Detect which cell encompasses the target text, then output its [X, Y] center coordinate. 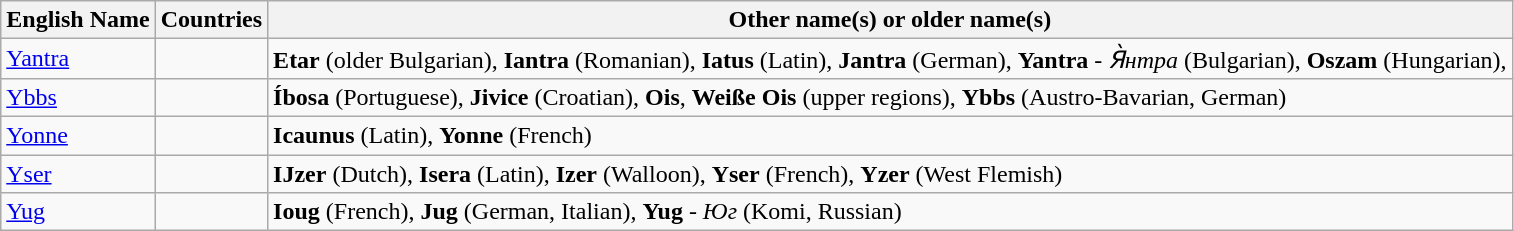
Yser [78, 173]
Ioug (French), Jug (German, Italian), Yug - Юг (Komi, Russian) [890, 212]
English Name [78, 20]
Icaunus (Latin), Yonne (French) [890, 135]
Other name(s) or older name(s) [890, 20]
Yug [78, 212]
IJzer (Dutch), Isera (Latin), Izer (Walloon), Yser (French), Yzer (West Flemish) [890, 173]
Íbosa (Portuguese), Jivice (Croatian), Ois, Weiße Ois (upper regions), Ybbs (Austro-Bavarian, German) [890, 97]
Etar (older Bulgarian), Iantra (Romanian), Iatus (Latin), Jantra (German), Yantra - Я̀нтра (Bulgarian), Oszam (Hungarian), [890, 59]
Countries [211, 20]
Yonne [78, 135]
Yantra [78, 59]
Ybbs [78, 97]
